Scan for the cell matching the given text and deliver its [X, Y] coordinate at center. 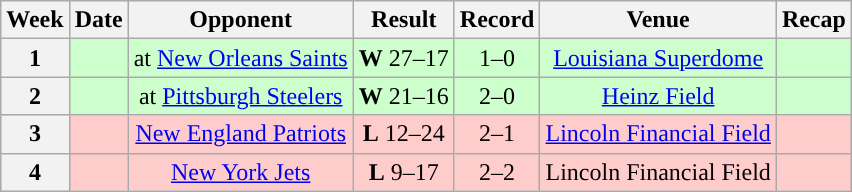
Heinz Field [658, 96]
2–1 [497, 134]
New York Jets [240, 172]
W 21–16 [404, 96]
2–0 [497, 96]
Louisiana Superdome [658, 58]
Week [35, 20]
Date [98, 20]
L 9–17 [404, 172]
New England Patriots [240, 134]
2 [35, 96]
Record [497, 20]
2–2 [497, 172]
W 27–17 [404, 58]
at Pittsburgh Steelers [240, 96]
1–0 [497, 58]
Opponent [240, 20]
4 [35, 172]
Venue [658, 20]
Result [404, 20]
1 [35, 58]
3 [35, 134]
Recap [814, 20]
L 12–24 [404, 134]
at New Orleans Saints [240, 58]
